Search for the cell housing the specified text and yield its [x, y] center coordinate. 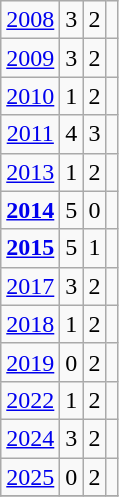
4 [72, 134]
2022 [30, 400]
2008 [30, 20]
2013 [30, 172]
2025 [30, 477]
2017 [30, 286]
2014 [30, 210]
2011 [30, 134]
2019 [30, 362]
2018 [30, 324]
2009 [30, 58]
2015 [30, 248]
2024 [30, 438]
2010 [30, 96]
